Return [x, y] of the center of cell containing provided text 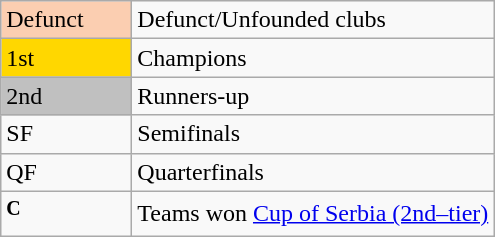
Teams won Cup of Serbia (2nd–tier) [313, 214]
1st [66, 58]
Semifinals [313, 134]
2nd [66, 96]
Runners-up [313, 96]
Defunct [66, 20]
C [66, 214]
Champions [313, 58]
SF [66, 134]
QF [66, 172]
Defunct/Unfounded clubs [313, 20]
Quarterfinals [313, 172]
